Scan for the cell matching the given text and deliver its [X, Y] coordinate at center. 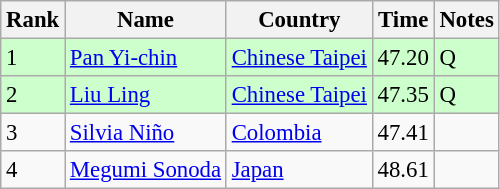
Silvia Niño [146, 133]
Pan Yi-chin [146, 58]
48.61 [403, 170]
Megumi Sonoda [146, 170]
Name [146, 20]
47.20 [403, 58]
Rank [33, 20]
3 [33, 133]
47.41 [403, 133]
Liu Ling [146, 95]
1 [33, 58]
4 [33, 170]
Japan [299, 170]
2 [33, 95]
Notes [466, 20]
Colombia [299, 133]
Country [299, 20]
Time [403, 20]
47.35 [403, 95]
